Determine the (x, y) coordinate at the center of the cell enclosing the given text.  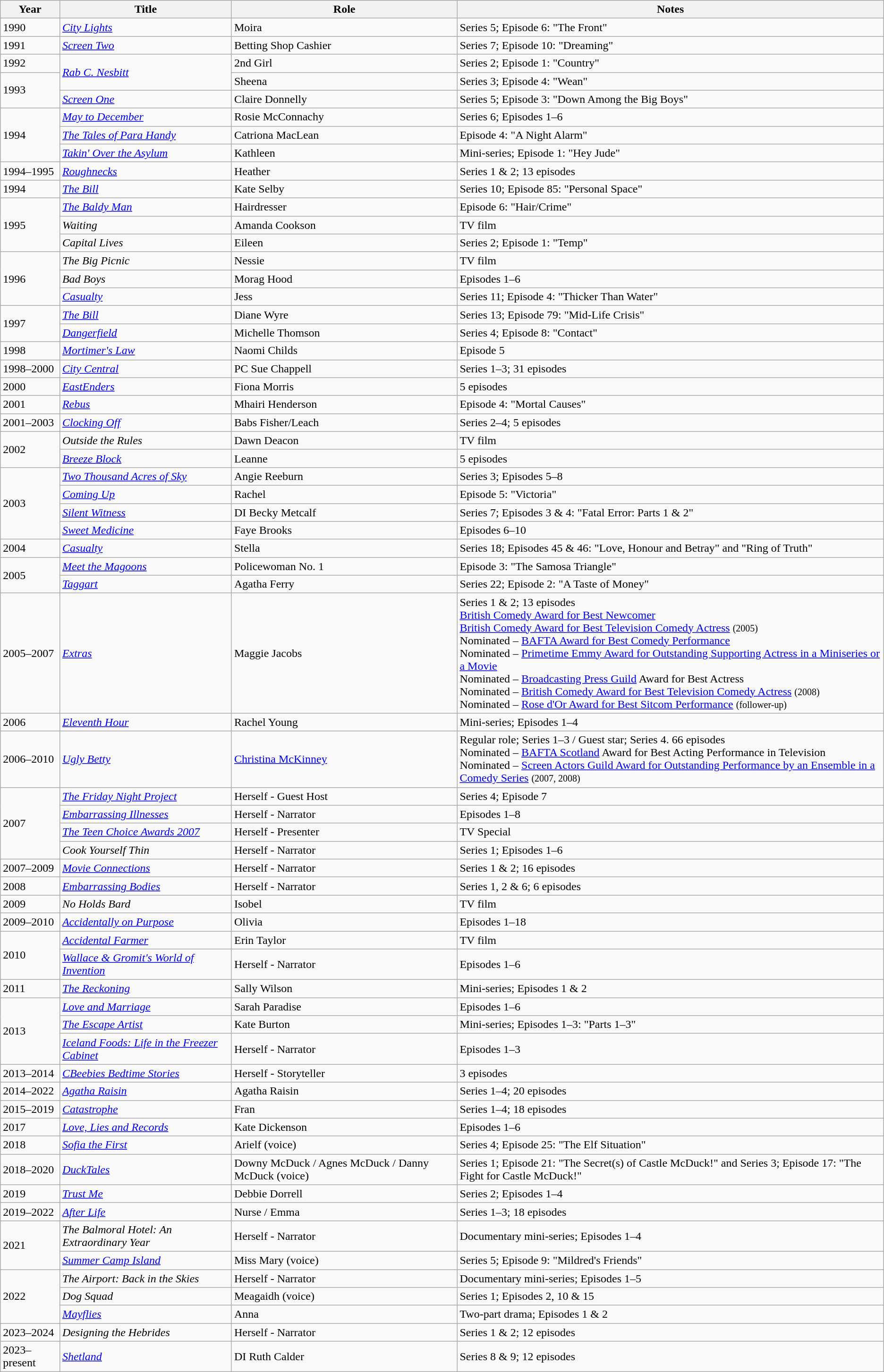
Mortimer's Law (145, 351)
Role (344, 9)
Takin' Over the Asylum (145, 153)
Episode 5: "Victoria" (671, 494)
Series 2; Episodes 1–4 (671, 1194)
The Baldy Man (145, 207)
Eleventh Hour (145, 722)
Mini-series; Episodes 1–3: "Parts 1–3" (671, 1025)
May to December (145, 117)
Nessie (344, 261)
Sally Wilson (344, 989)
2000 (30, 387)
Coming Up (145, 494)
Rab C. Nesbitt (145, 72)
Accidental Farmer (145, 940)
Accidentally on Purpose (145, 922)
Screen One (145, 99)
Nurse / Emma (344, 1212)
CBeebies Bedtime Stories (145, 1073)
Taggart (145, 584)
Series 10; Episode 85: "Personal Space" (671, 189)
Series 1–3; 31 episodes (671, 369)
Kate Dickenson (344, 1127)
Jess (344, 297)
Episodes 6–10 (671, 530)
3 episodes (671, 1073)
Silent Witness (145, 512)
The Friday Night Project (145, 796)
Episodes 1–8 (671, 814)
Year (30, 9)
Series 5; Episode 9: "Mildred's Friends" (671, 1260)
2007 (30, 823)
Fiona Morris (344, 387)
Babs Fisher/Leach (344, 422)
The Reckoning (145, 989)
Series 7; Episode 10: "Dreaming" (671, 45)
2018–2020 (30, 1170)
2001–2003 (30, 422)
Episodes 1–3 (671, 1049)
Christina McKinney (344, 759)
Capital Lives (145, 243)
2019 (30, 1194)
Policewoman No. 1 (344, 566)
2022 (30, 1296)
Series 1–4; 20 episodes (671, 1091)
Morag Hood (344, 279)
Meagaidh (voice) (344, 1296)
Series 2–4; 5 episodes (671, 422)
1998 (30, 351)
Mhairi Henderson (344, 404)
Series 1–3; 18 episodes (671, 1212)
City Central (145, 369)
2015–2019 (30, 1109)
The Big Picnic (145, 261)
TV Special (671, 832)
2023–2024 (30, 1332)
Outside the Rules (145, 440)
Arielf (voice) (344, 1145)
Series 3; Episodes 5–8 (671, 476)
Herself - Storyteller (344, 1073)
Dawn Deacon (344, 440)
Iceland Foods: Life in the Freezer Cabinet (145, 1049)
1998–2000 (30, 369)
Episode 4: "Mortal Causes" (671, 404)
Summer Camp Island (145, 1260)
Mini-series; Episode 1: "Hey Jude" (671, 153)
2010 (30, 955)
Angie Reeburn (344, 476)
Designing the Hebrides (145, 1332)
2009 (30, 904)
Series 13; Episode 79: "Mid-Life Crisis" (671, 315)
Documentary mini-series; Episodes 1–4 (671, 1236)
Kate Burton (344, 1025)
Kate Selby (344, 189)
2008 (30, 886)
After Life (145, 1212)
Agatha Ferry (344, 584)
DI Becky Metcalf (344, 512)
Documentary mini-series; Episodes 1–5 (671, 1279)
Catriona MacLean (344, 135)
DuckTales (145, 1170)
Series 4; Episode 8: "Contact" (671, 333)
The Balmoral Hotel: An Extraordinary Year (145, 1236)
The Escape Artist (145, 1025)
2021 (30, 1245)
Fran (344, 1109)
Roughnecks (145, 171)
1990 (30, 27)
Claire Donnelly (344, 99)
Sofia the First (145, 1145)
Series 8 & 9; 12 episodes (671, 1356)
Rosie McConnachy (344, 117)
Hairdresser (344, 207)
Wallace & Gromit's World of Invention (145, 965)
Series 3; Episode 4: "Wean" (671, 81)
Screen Two (145, 45)
Series 5; Episode 3: "Down Among the Big Boys" (671, 99)
Clocking Off (145, 422)
Rebus (145, 404)
Downy McDuck / Agnes McDuck / Danny McDuck (voice) (344, 1170)
2002 (30, 449)
Bad Boys (145, 279)
Episode 5 (671, 351)
Embarrassing Bodies (145, 886)
Moira (344, 27)
Series 4; Episode 25: "The Elf Situation" (671, 1145)
Two Thousand Acres of Sky (145, 476)
2006 (30, 722)
2018 (30, 1145)
Faye Brooks (344, 530)
2004 (30, 548)
Two-part drama; Episodes 1 & 2 (671, 1314)
2023–present (30, 1356)
Leanne (344, 458)
The Airport: Back in the Skies (145, 1279)
Waiting (145, 225)
Series 1 & 2; 12 episodes (671, 1332)
Series 4; Episode 7 (671, 796)
Eileen (344, 243)
2019–2022 (30, 1212)
Movie Connections (145, 868)
Episode 6: "Hair/Crime" (671, 207)
Mini-series; Episodes 1 & 2 (671, 989)
Series 2; Episode 1: "Temp" (671, 243)
Series 1; Episodes 2, 10 & 15 (671, 1296)
1992 (30, 63)
2009–2010 (30, 922)
Stella (344, 548)
Sarah Paradise (344, 1007)
Love and Marriage (145, 1007)
Olivia (344, 922)
Embarrassing Illnesses (145, 814)
Rachel (344, 494)
1994–1995 (30, 171)
1991 (30, 45)
Catastrophe (145, 1109)
PC Sue Chappell (344, 369)
Series 1 & 2; 16 episodes (671, 868)
2001 (30, 404)
Michelle Thomson (344, 333)
No Holds Bard (145, 904)
Kathleen (344, 153)
Naomi Childs (344, 351)
Trust Me (145, 1194)
Anna (344, 1314)
Series 11; Episode 4: "Thicker Than Water" (671, 297)
Amanda Cookson (344, 225)
Breeze Block (145, 458)
Extras (145, 653)
Rachel Young (344, 722)
Series 1; Episodes 1–6 (671, 850)
Dangerfield (145, 333)
Betting Shop Cashier (344, 45)
2nd Girl (344, 63)
Love, Lies and Records (145, 1127)
Isobel (344, 904)
Mayflies (145, 1314)
2014–2022 (30, 1091)
1997 (30, 324)
The Tales of Para Handy (145, 135)
EastEnders (145, 387)
City Lights (145, 27)
Episodes 1–18 (671, 922)
Series 18; Episodes 45 & 46: "Love, Honour and Betray" and "Ring of Truth" (671, 548)
Title (145, 9)
2005–2007 (30, 653)
Notes (671, 9)
Heather (344, 171)
Debbie Dorrell (344, 1194)
1996 (30, 279)
Dog Squad (145, 1296)
Sheena (344, 81)
Sweet Medicine (145, 530)
2013 (30, 1031)
2017 (30, 1127)
Diane Wyre (344, 315)
Cook Yourself Thin (145, 850)
Series 6; Episodes 1–6 (671, 117)
Series 1; Episode 21: "The Secret(s) of Castle McDuck!" and Series 3; Episode 17: "The Fight for Castle McDuck!" (671, 1170)
Series 7; Episodes 3 & 4: "Fatal Error: Parts 1 & 2" (671, 512)
2005 (30, 575)
Series 1 & 2; 13 episodes (671, 171)
Shetland (145, 1356)
Herself - Guest Host (344, 796)
Series 1–4; 18 episodes (671, 1109)
Series 1, 2 & 6; 6 episodes (671, 886)
Episode 4: "A Night Alarm" (671, 135)
Series 22; Episode 2: "A Taste of Money" (671, 584)
Meet the Magoons (145, 566)
2007–2009 (30, 868)
2006–2010 (30, 759)
1995 (30, 225)
Maggie Jacobs (344, 653)
Erin Taylor (344, 940)
Series 5; Episode 6: "The Front" (671, 27)
2011 (30, 989)
The Teen Choice Awards 2007 (145, 832)
2003 (30, 503)
Mini-series; Episodes 1–4 (671, 722)
Ugly Betty (145, 759)
DI Ruth Calder (344, 1356)
Miss Mary (voice) (344, 1260)
2013–2014 (30, 1073)
1993 (30, 90)
Episode 3: "The Samosa Triangle" (671, 566)
Series 2; Episode 1: "Country" (671, 63)
Herself - Presenter (344, 832)
